Scan for the cell matching the given text and deliver its [x, y] coordinate at center. 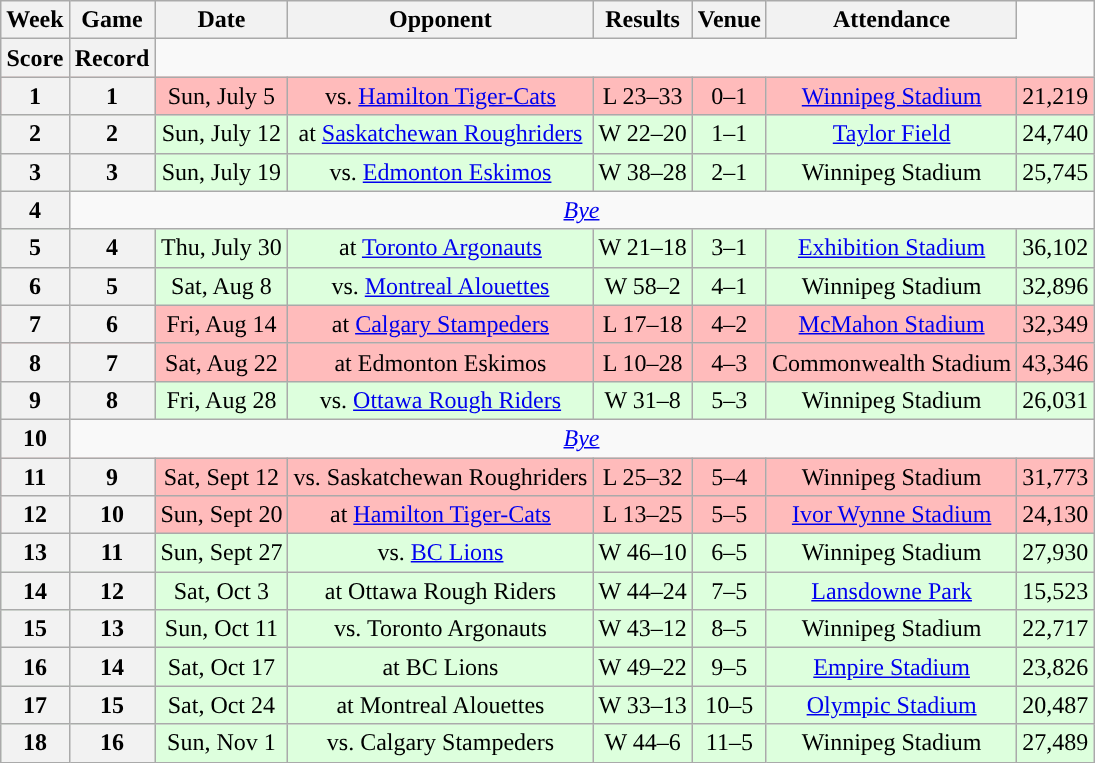
McMahon Stadium [891, 324]
Sat, Oct 3 [222, 591]
W 22–20 [642, 134]
2–1 [729, 172]
26,031 [1056, 400]
11–5 [729, 743]
W 44–6 [642, 743]
Date [222, 20]
1–1 [729, 134]
at BC Lions [440, 667]
17 [35, 705]
at Edmonton Eskimos [440, 362]
at Toronto Argonauts [440, 248]
vs. BC Lions [440, 553]
Attendance [891, 20]
Sun, Sept 27 [222, 553]
at Hamilton Tiger-Cats [440, 515]
W 43–12 [642, 629]
Sun, Oct 11 [222, 629]
W 33–13 [642, 705]
vs. Montreal Alouettes [440, 286]
W 31–8 [642, 400]
Record [112, 58]
Sat, Aug 22 [222, 362]
Week [35, 20]
Score [35, 58]
20,487 [1056, 705]
Opponent [440, 20]
Sat, Oct 17 [222, 667]
Lansdowne Park [891, 591]
Sun, July 5 [222, 96]
W 21–18 [642, 248]
Olympic Stadium [891, 705]
4–3 [729, 362]
Sat, Sept 12 [222, 477]
5–3 [729, 400]
vs. Calgary Stampeders [440, 743]
Exhibition Stadium [891, 248]
3–1 [729, 248]
Fri, Aug 14 [222, 324]
Fri, Aug 28 [222, 400]
Thu, July 30 [222, 248]
0–1 [729, 96]
vs. Saskatchewan Roughriders [440, 477]
32,896 [1056, 286]
32,349 [1056, 324]
5–4 [729, 477]
43,346 [1056, 362]
Sat, Aug 8 [222, 286]
W 44–24 [642, 591]
Game [112, 20]
W 38–28 [642, 172]
L 25–32 [642, 477]
W 58–2 [642, 286]
Sun, Nov 1 [222, 743]
31,773 [1056, 477]
Sun, July 19 [222, 172]
Sat, Oct 24 [222, 705]
W 46–10 [642, 553]
at Saskatchewan Roughriders [440, 134]
L 10–28 [642, 362]
9–5 [729, 667]
L 23–33 [642, 96]
at Ottawa Rough Riders [440, 591]
vs. Toronto Argonauts [440, 629]
Commonwealth Stadium [891, 362]
Venue [729, 20]
L 13–25 [642, 515]
Taylor Field [891, 134]
36,102 [1056, 248]
7–5 [729, 591]
4–2 [729, 324]
21,219 [1056, 96]
15,523 [1056, 591]
Results [642, 20]
27,930 [1056, 553]
Sun, Sept 20 [222, 515]
24,130 [1056, 515]
23,826 [1056, 667]
6–5 [729, 553]
Ivor Wynne Stadium [891, 515]
22,717 [1056, 629]
5–5 [729, 515]
4–1 [729, 286]
Sun, July 12 [222, 134]
Empire Stadium [891, 667]
at Calgary Stampeders [440, 324]
vs. Hamilton Tiger-Cats [440, 96]
vs. Edmonton Eskimos [440, 172]
24,740 [1056, 134]
vs. Ottawa Rough Riders [440, 400]
27,489 [1056, 743]
10–5 [729, 705]
at Montreal Alouettes [440, 705]
8–5 [729, 629]
25,745 [1056, 172]
L 17–18 [642, 324]
18 [35, 743]
W 49–22 [642, 667]
